Detect which cell encompasses the target text, then output its (X, Y) center coordinate. 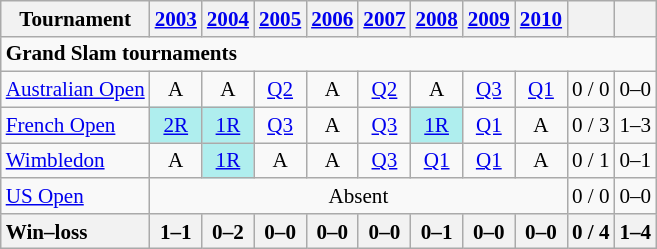
2007 (384, 18)
1–4 (636, 230)
2010 (541, 18)
0 / 3 (590, 124)
1–1 (176, 230)
US Open (76, 196)
Australian Open (76, 90)
Absent (358, 196)
2006 (332, 18)
2005 (280, 18)
2004 (228, 18)
Tournament (76, 18)
2009 (489, 18)
2008 (437, 18)
Wimbledon (76, 160)
0 / 4 (590, 230)
0 / 1 (590, 160)
1–3 (636, 124)
0–2 (228, 230)
Grand Slam tournaments (328, 54)
French Open (76, 124)
2R (176, 124)
Win–loss (76, 230)
2003 (176, 18)
